Search for the cell housing the specified text and yield its (X, Y) center coordinate. 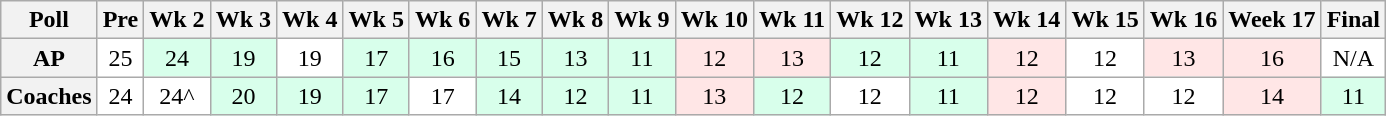
AP (49, 58)
Wk 13 (948, 20)
Wk 14 (1026, 20)
Wk 5 (376, 20)
Poll (49, 20)
Wk 12 (870, 20)
Wk 3 (243, 20)
25 (120, 58)
Pre (120, 20)
Final (1353, 20)
Wk 16 (1183, 20)
Wk 7 (509, 20)
24^ (177, 96)
20 (243, 96)
Wk 9 (642, 20)
Coaches (49, 96)
Wk 6 (442, 20)
Wk 15 (1105, 20)
Wk 2 (177, 20)
Week 17 (1272, 20)
Wk 8 (575, 20)
Wk 11 (792, 20)
Wk 10 (714, 20)
Wk 4 (310, 20)
N/A (1353, 58)
15 (509, 58)
